Identify which cell holds the provided text, then report its (x, y) central coordinate. 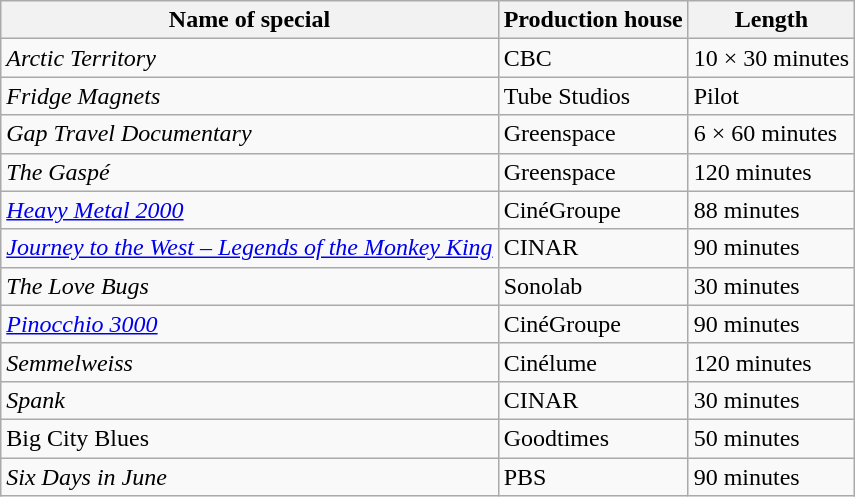
Semmelweiss (250, 362)
Length (772, 20)
88 minutes (772, 210)
CBC (593, 58)
Journey to the West – Legends of the Monkey King (250, 248)
10 × 30 minutes (772, 58)
Fridge Magnets (250, 96)
Gap Travel Documentary (250, 134)
Tube Studios (593, 96)
50 minutes (772, 438)
6 × 60 minutes (772, 134)
Cinélume (593, 362)
Goodtimes (593, 438)
Heavy Metal 2000 (250, 210)
The Love Bugs (250, 286)
PBS (593, 477)
The Gaspé (250, 172)
Production house (593, 20)
Big City Blues (250, 438)
Name of special (250, 20)
Sonolab (593, 286)
Pilot (772, 96)
Spank (250, 400)
Arctic Territory (250, 58)
Pinocchio 3000 (250, 324)
Six Days in June (250, 477)
